Find where the given text appears and provide that cell's center as [X, Y] coordinate. 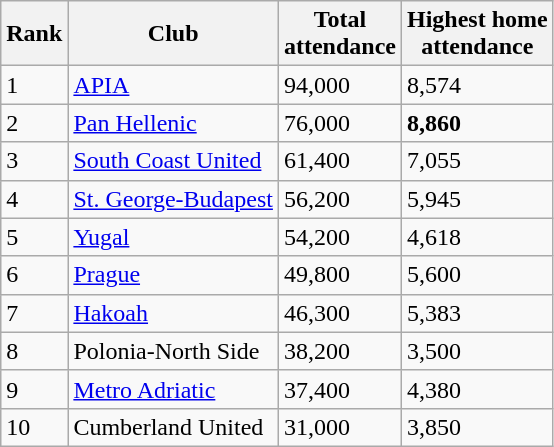
5,945 [477, 199]
46,300 [340, 313]
76,000 [340, 123]
8,860 [477, 123]
APIA [174, 85]
Polonia-North Side [174, 351]
56,200 [340, 199]
4 [34, 199]
3,500 [477, 351]
3 [34, 161]
Highest home attendance [477, 34]
4,380 [477, 389]
7 [34, 313]
49,800 [340, 275]
4,618 [477, 237]
Metro Adriatic [174, 389]
Hakoah [174, 313]
94,000 [340, 85]
2 [34, 123]
3,850 [477, 427]
South Coast United [174, 161]
Cumberland United [174, 427]
6 [34, 275]
5 [34, 237]
9 [34, 389]
Yugal [174, 237]
Prague [174, 275]
38,200 [340, 351]
St. George-Budapest [174, 199]
5,383 [477, 313]
61,400 [340, 161]
7,055 [477, 161]
5,600 [477, 275]
Pan Hellenic [174, 123]
8 [34, 351]
31,000 [340, 427]
37,400 [340, 389]
Club [174, 34]
10 [34, 427]
8,574 [477, 85]
54,200 [340, 237]
Rank [34, 34]
Total attendance [340, 34]
1 [34, 85]
